Search for the cell housing the specified text and yield its [X, Y] center coordinate. 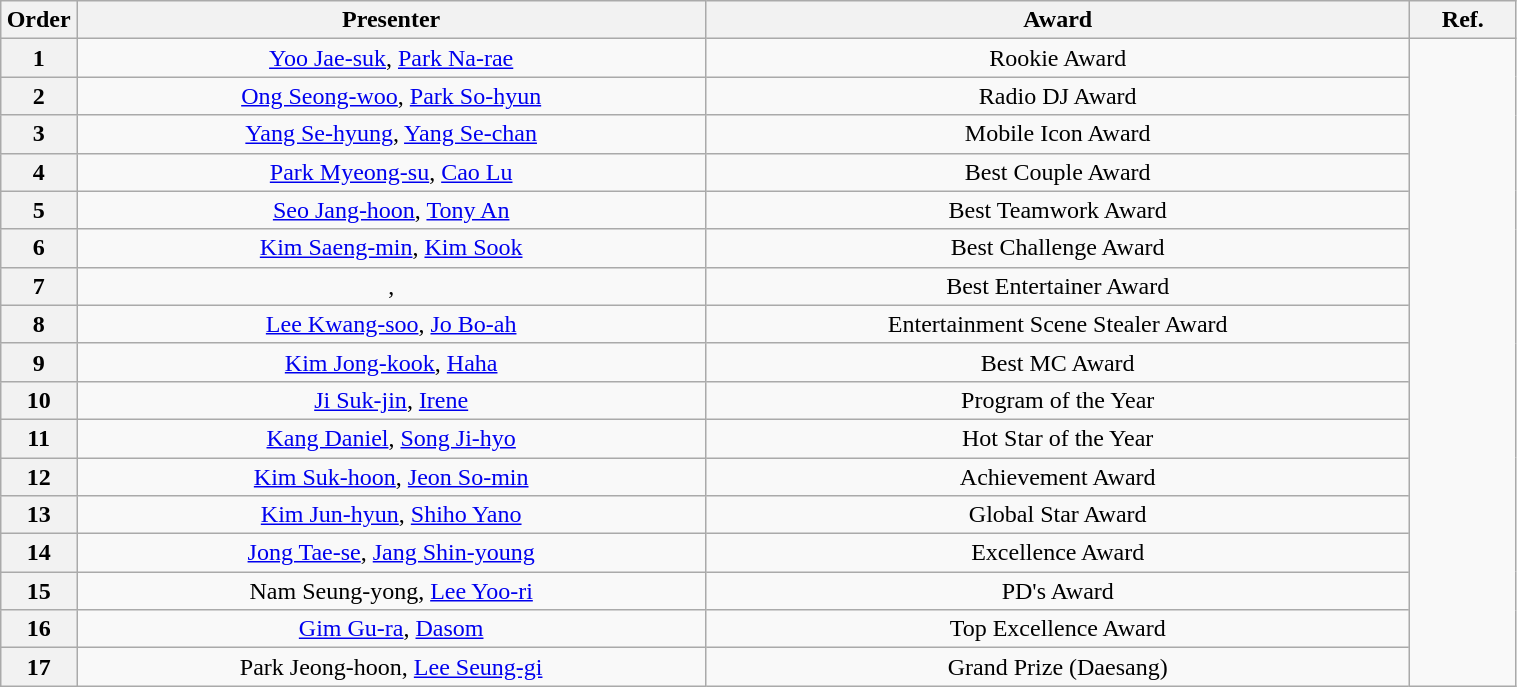
Best Couple Award [1058, 172]
5 [39, 210]
Radio DJ Award [1058, 96]
Order [39, 20]
Gim Gu-ra, Dasom [390, 629]
Presenter [390, 20]
Best MC Award [1058, 362]
10 [39, 400]
15 [39, 591]
Global Star Award [1058, 515]
Hot Star of the Year [1058, 438]
Award [1058, 20]
Best Entertainer Award [1058, 286]
Nam Seung-yong, Lee Yoo-ri [390, 591]
2 [39, 96]
14 [39, 553]
Ref. [1463, 20]
Yoo Jae-suk, Park Na-rae [390, 58]
16 [39, 629]
17 [39, 667]
11 [39, 438]
Achievement Award [1058, 477]
3 [39, 134]
1 [39, 58]
Ong Seong-woo, Park So-hyun [390, 96]
Park Jeong-hoon, Lee Seung-gi [390, 667]
, [390, 286]
4 [39, 172]
6 [39, 248]
Best Challenge Award [1058, 248]
Kang Daniel, Song Ji-hyo [390, 438]
Entertainment Scene Stealer Award [1058, 324]
13 [39, 515]
Lee Kwang-soo, Jo Bo-ah [390, 324]
Excellence Award [1058, 553]
Kim Jong-kook, Haha [390, 362]
Mobile Icon Award [1058, 134]
Kim Jun-hyun, Shiho Yano [390, 515]
Park Myeong-su, Cao Lu [390, 172]
Ji Suk-jin, Irene [390, 400]
Rookie Award [1058, 58]
7 [39, 286]
Yang Se-hyung, Yang Se-chan [390, 134]
Program of the Year [1058, 400]
PD's Award [1058, 591]
Jong Tae-se, Jang Shin-young [390, 553]
Kim Suk-hoon, Jeon So-min [390, 477]
Kim Saeng-min, Kim Sook [390, 248]
Seo Jang-hoon, Tony An [390, 210]
8 [39, 324]
Grand Prize (Daesang) [1058, 667]
Top Excellence Award [1058, 629]
9 [39, 362]
Best Teamwork Award [1058, 210]
12 [39, 477]
